Provide the [x, y] coordinate of the cell's center where the given text is located.  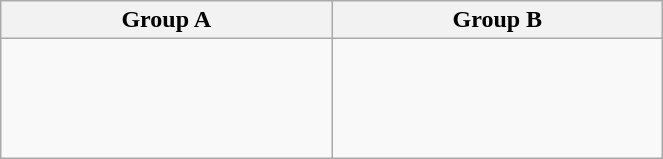
Group A [166, 20]
Group B [498, 20]
